Determine the (X, Y) coordinate at the center of the cell enclosing the given text.  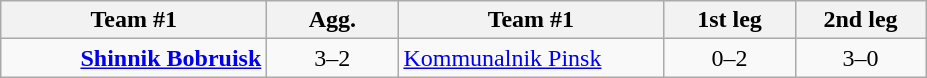
2nd leg (860, 20)
Kommunalnik Pinsk (531, 58)
1st leg (730, 20)
Shinnik Bobruisk (134, 58)
3–0 (860, 58)
Agg. (332, 20)
3–2 (332, 58)
0–2 (730, 58)
